Detect which cell encompasses the target text, then output its [x, y] center coordinate. 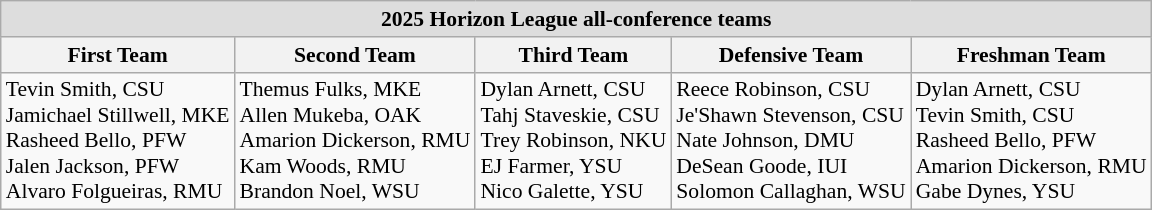
Tevin Smith, CSUJamichael Stillwell, MKERasheed Bello, PFWJalen Jackson, PFWAlvaro Folgueiras, RMU [118, 141]
Dylan Arnett, CSUTevin Smith, CSURasheed Bello, PFWAmarion Dickerson, RMUGabe Dynes, YSU [1032, 141]
Themus Fulks, MKEAllen Mukeba, OAKAmarion Dickerson, RMUKam Woods, RMUBrandon Noel, WSU [354, 141]
Third Team [573, 55]
Reece Robinson, CSUJe'Shawn Stevenson, CSUNate Johnson, DMUDeSean Goode, IUISolomon Callaghan, WSU [790, 141]
Freshman Team [1032, 55]
Dylan Arnett, CSUTahj Staveskie, CSUTrey Robinson, NKUEJ Farmer, YSUNico Galette, YSU [573, 141]
Second Team [354, 55]
2025 Horizon League all-conference teams [576, 19]
Defensive Team [790, 55]
First Team [118, 55]
